Return the [x, y] coordinate for the center point of the cell that contains the specified text.  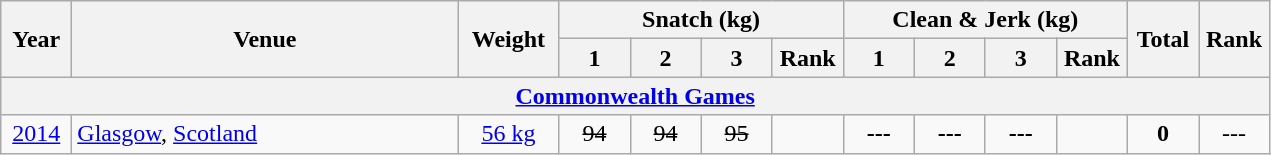
Weight [508, 39]
Year [36, 39]
Commonwealth Games [636, 96]
Glasgow, Scotland [265, 134]
Venue [265, 39]
0 [1162, 134]
Clean & Jerk (kg) [985, 20]
Snatch (kg) [701, 20]
Total [1162, 39]
56 kg [508, 134]
2014 [36, 134]
95 [736, 134]
